Detect which cell encompasses the target text, then output its (X, Y) center coordinate. 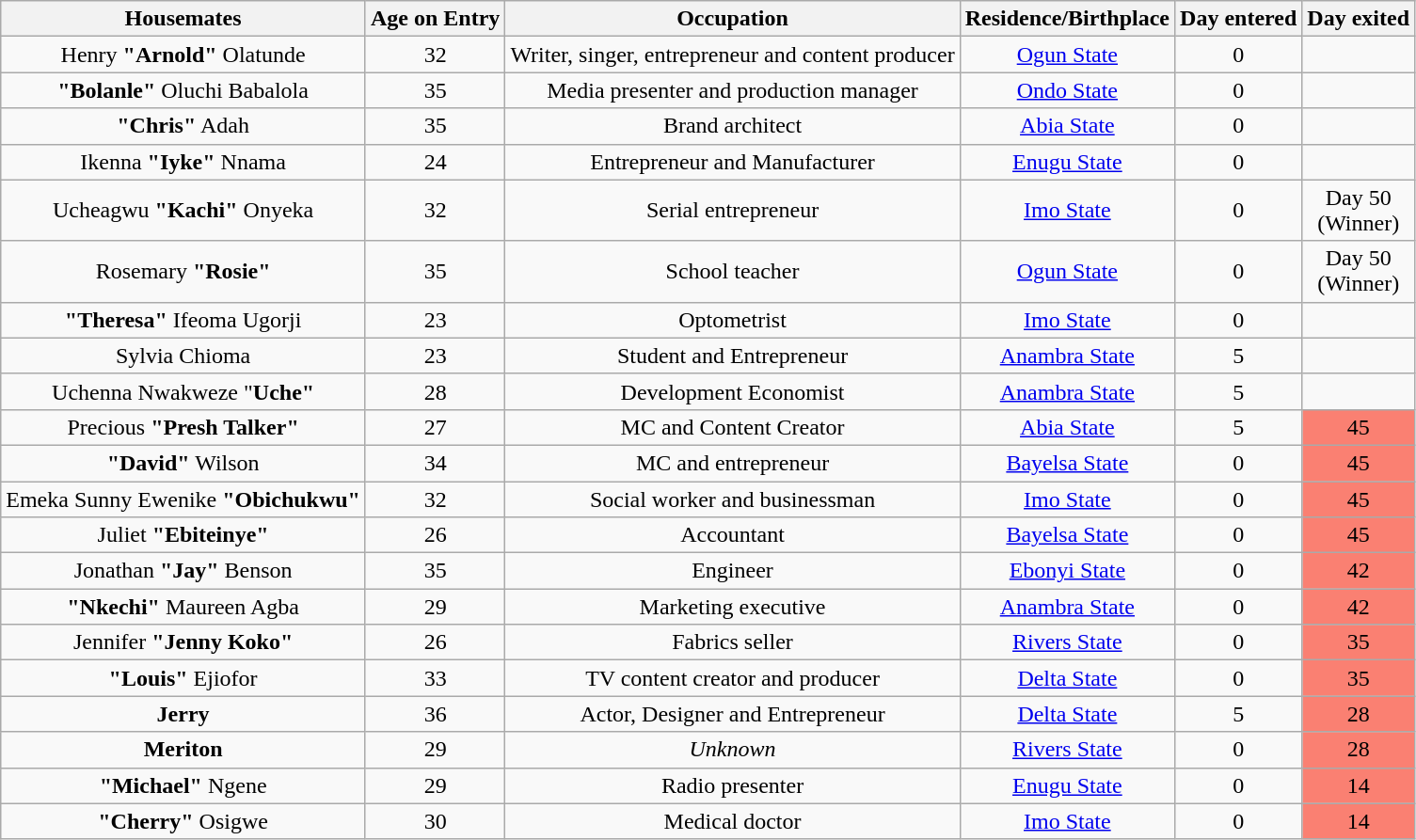
School teacher (732, 271)
Brand architect (732, 126)
"Nkechi" Maureen Agba (183, 607)
Uchenna Nwakweze "Uche" (183, 391)
Sylvia Chioma (183, 356)
"David" Wilson (183, 463)
Actor, Designer and Entrepreneur (732, 714)
Marketing executive (732, 607)
27 (435, 427)
Henry "Arnold" Olatunde (183, 55)
Writer, singer, entrepreneur and content producer (732, 55)
Media presenter and production manager (732, 90)
Accountant (732, 535)
34 (435, 463)
Rosemary "Rosie" (183, 271)
36 (435, 714)
24 (435, 162)
Emeka Sunny Ewenike "Obichukwu" (183, 499)
MC and Content Creator (732, 427)
Ebonyi State (1067, 571)
Day entered (1238, 19)
Occupation (732, 19)
"Louis" Ejiofor (183, 678)
Residence/Birthplace (1067, 19)
Student and Entrepreneur (732, 356)
Meriton (183, 750)
"Theresa" Ifeoma Ugorji (183, 320)
Entrepreneur and Manufacturer (732, 162)
Ondo State (1067, 90)
33 (435, 678)
30 (435, 821)
Serial entrepreneur (732, 211)
Medical doctor (732, 821)
Ucheagwu "Kachi" Onyeka (183, 211)
TV content creator and producer (732, 678)
Jennifer "Jenny Koko" (183, 642)
"Cherry" Osigwe (183, 821)
Unknown (732, 750)
Day exited (1359, 19)
Radio presenter (732, 785)
Fabrics seller (732, 642)
Jerry (183, 714)
Jonathan "Jay" Benson (183, 571)
"Michael" Ngene (183, 785)
Optometrist (732, 320)
Ikenna "Iyke" Nnama (183, 162)
"Chris" Adah (183, 126)
Housemates (183, 19)
Juliet "Ebiteinye" (183, 535)
Age on Entry (435, 19)
Social worker and businessman (732, 499)
Engineer (732, 571)
"Bolanle" Oluchi Babalola (183, 90)
MC and entrepreneur (732, 463)
Development Economist (732, 391)
Precious "Presh Talker" (183, 427)
